Output the [X, Y] coordinate of the center of the cell containing the given text.  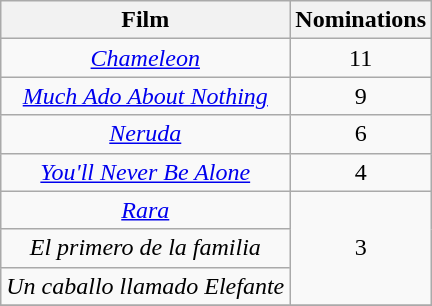
Nominations [361, 20]
Un caballo llamado Elefante [146, 286]
Neruda [146, 134]
Rara [146, 210]
Chameleon [146, 58]
9 [361, 96]
You'll Never Be Alone [146, 172]
Film [146, 20]
4 [361, 172]
El primero de la familia [146, 248]
Much Ado About Nothing [146, 96]
11 [361, 58]
6 [361, 134]
3 [361, 248]
